Search for the cell housing the specified text and yield its (X, Y) center coordinate. 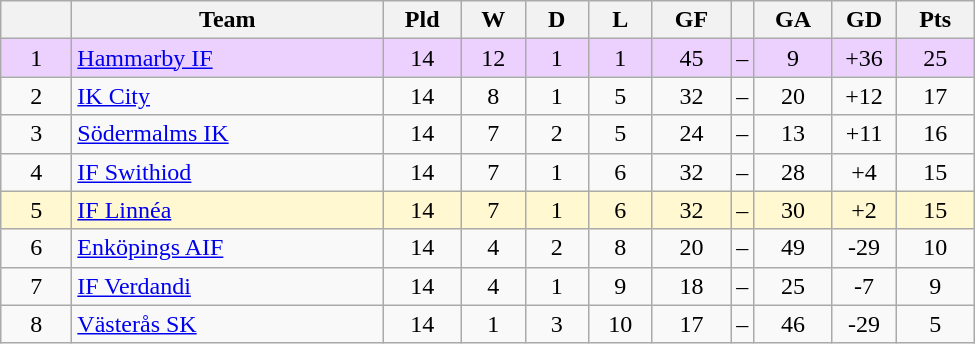
46 (794, 324)
Team (228, 20)
GD (864, 20)
49 (794, 248)
IF Linnéa (228, 210)
Hammarby IF (228, 58)
IK City (228, 96)
GA (794, 20)
L (621, 20)
18 (692, 286)
45 (692, 58)
13 (794, 134)
W (493, 20)
Pts (936, 20)
Pld (422, 20)
+12 (864, 96)
+4 (864, 172)
16 (936, 134)
28 (794, 172)
+36 (864, 58)
Enköpings AIF (228, 248)
D (557, 20)
IF Swithiod (228, 172)
12 (493, 58)
24 (692, 134)
IF Verdandi (228, 286)
Västerås SK (228, 324)
+2 (864, 210)
GF (692, 20)
-7 (864, 286)
+11 (864, 134)
30 (794, 210)
Södermalms IK (228, 134)
